Capture the cell that displays the provided text and extract its [x, y] central coordinate. 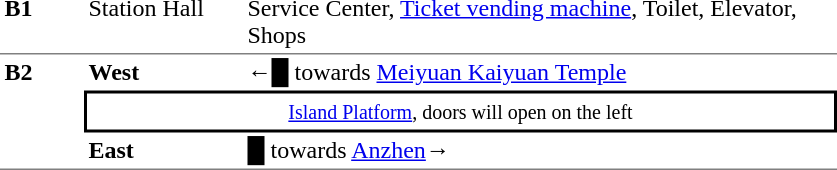
←█ towards Meiyuan Kaiyuan Temple [540, 72]
Island Platform, doors will open on the left [460, 111]
█ towards Anzhen→ [540, 151]
West [164, 72]
East [164, 151]
B2 [42, 112]
